Locate the cell with the specified text and output its (X, Y) center coordinate. 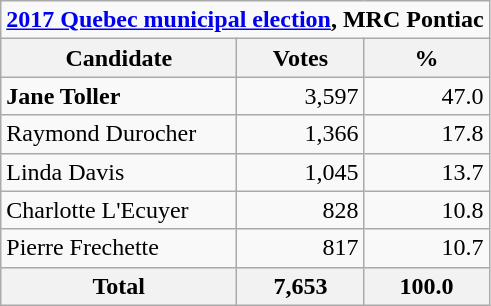
Linda Davis (119, 172)
Raymond Durocher (119, 134)
1,045 (300, 172)
Total (119, 286)
7,653 (300, 286)
Votes (300, 58)
47.0 (426, 96)
10.7 (426, 248)
Charlotte L'Ecuyer (119, 210)
1,366 (300, 134)
13.7 (426, 172)
10.8 (426, 210)
Candidate (119, 58)
17.8 (426, 134)
Jane Toller (119, 96)
Pierre Frechette (119, 248)
817 (300, 248)
% (426, 58)
100.0 (426, 286)
2017 Quebec municipal election, MRC Pontiac (245, 20)
3,597 (300, 96)
828 (300, 210)
